Output the [X, Y] coordinate of the center of the cell containing the given text.  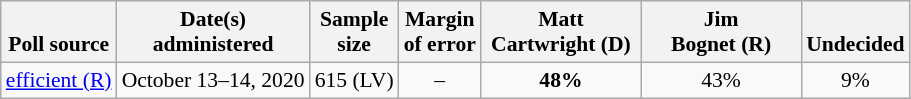
48% [561, 80]
– [440, 80]
JimBognet (R) [721, 32]
9% [855, 80]
Poll source [59, 32]
Marginof error [440, 32]
43% [721, 80]
Samplesize [354, 32]
Undecided [855, 32]
efficient (R) [59, 80]
Date(s)administered [214, 32]
615 (LV) [354, 80]
MattCartwright (D) [561, 32]
October 13–14, 2020 [214, 80]
